Capture the cell that displays the provided text and extract its [x, y] central coordinate. 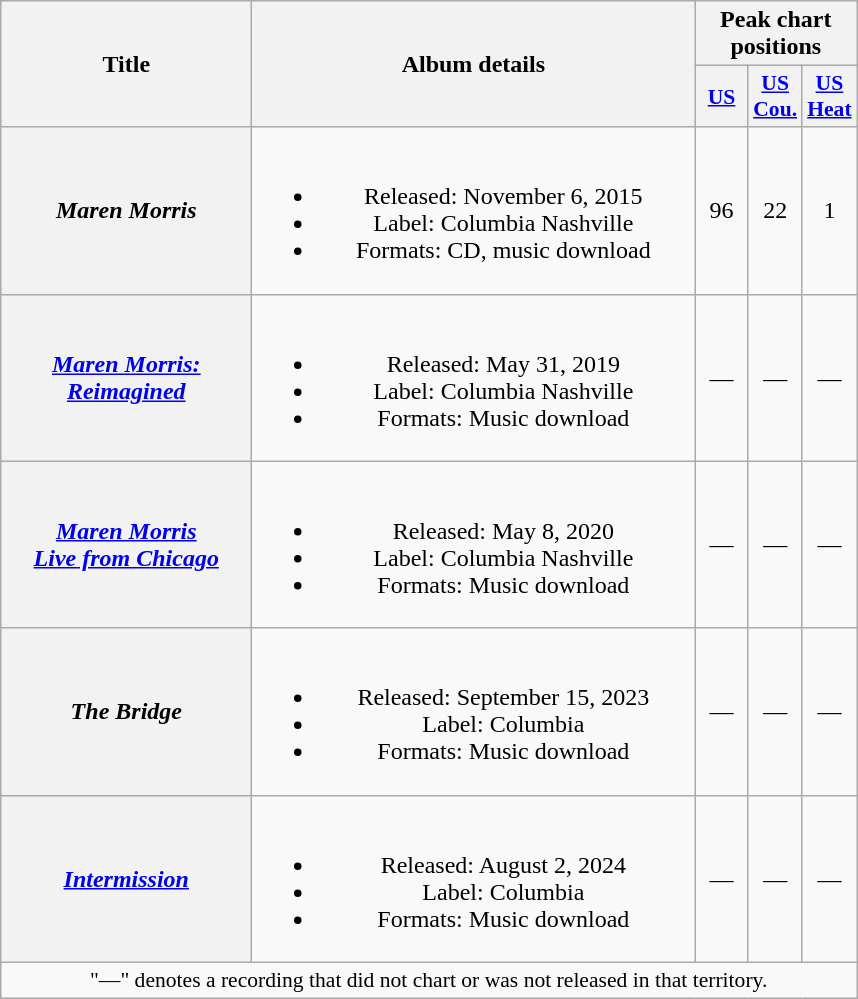
96 [722, 210]
Maren Morris [126, 210]
Peak chartpositions [776, 34]
USCou. [775, 96]
The Bridge [126, 712]
Released: November 6, 2015Label: Columbia NashvilleFormats: CD, music download [474, 210]
1 [830, 210]
Intermission [126, 878]
Maren Morris:Reimagined [126, 378]
Released: August 2, 2024Label: ColumbiaFormats: Music download [474, 878]
Released: September 15, 2023Label: ColumbiaFormats: Music download [474, 712]
"—" denotes a recording that did not chart or was not released in that territory. [429, 980]
Released: May 31, 2019Label: Columbia NashvilleFormats: Music download [474, 378]
Maren MorrisLive from Chicago [126, 544]
Album details [474, 64]
USHeat [830, 96]
Released: May 8, 2020Label: Columbia NashvilleFormats: Music download [474, 544]
22 [775, 210]
Title [126, 64]
US [722, 96]
